Search for the cell housing the specified text and yield its (X, Y) center coordinate. 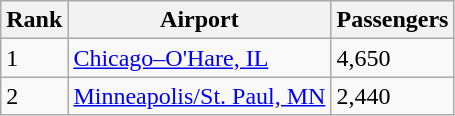
1 (34, 58)
2 (34, 96)
Rank (34, 20)
4,650 (392, 58)
2,440 (392, 96)
Passengers (392, 20)
Minneapolis/St. Paul, MN (200, 96)
Airport (200, 20)
Chicago–O'Hare, IL (200, 58)
